From the cell containing the given text, extract its center point as [X, Y] coordinate. 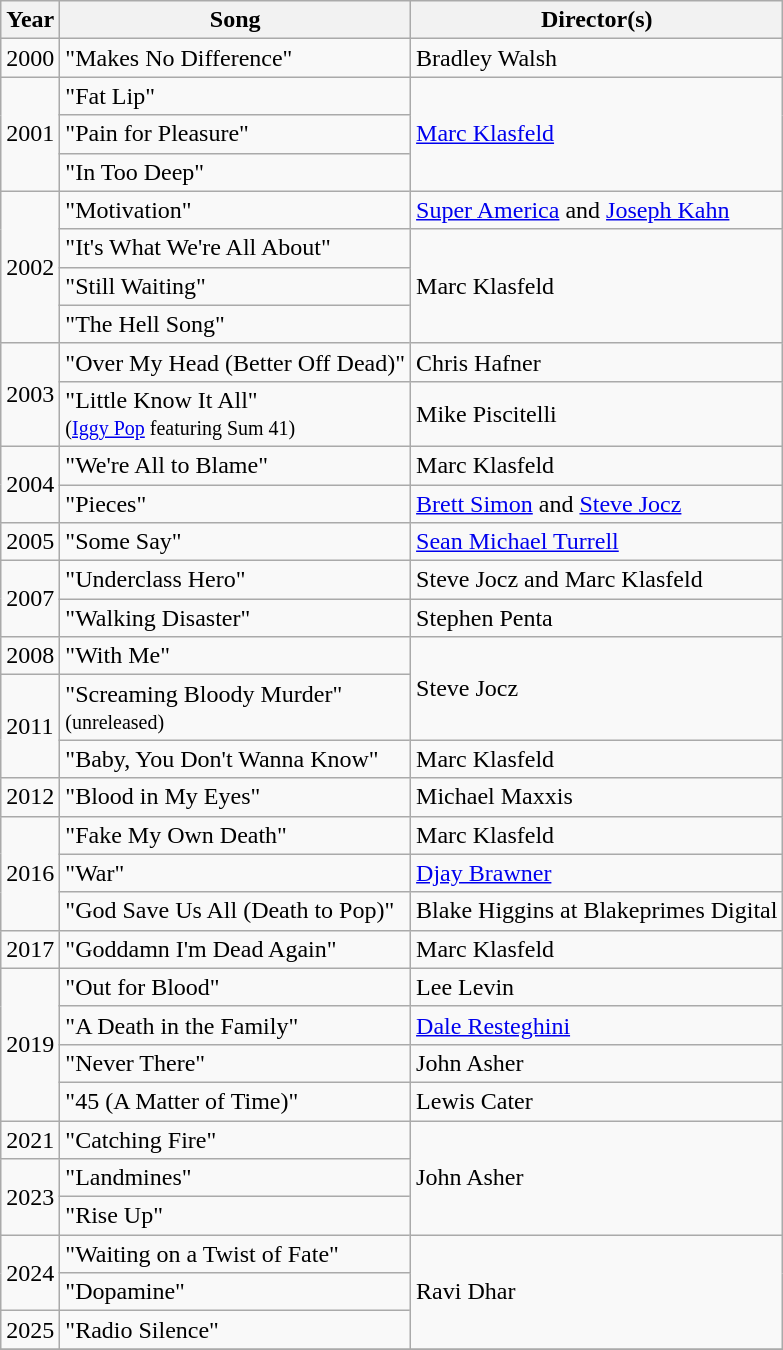
"Rise Up" [236, 1216]
Chris Hafner [597, 362]
"45 (A Matter of Time)" [236, 1101]
Lewis Cater [597, 1101]
Blake Higgins at Blakeprimes Digital [597, 911]
"Underclass Hero" [236, 580]
2021 [30, 1139]
"Still Waiting" [236, 286]
2007 [30, 599]
Djay Brawner [597, 873]
Director(s) [597, 20]
"God Save Us All (Death to Pop)" [236, 911]
2024 [30, 1273]
"Makes No Difference" [236, 58]
"Baby, You Don't Wanna Know" [236, 759]
Lee Levin [597, 987]
"Fake My Own Death" [236, 835]
2011 [30, 726]
2025 [30, 1330]
"Motivation" [236, 210]
Year [30, 20]
Sean Michael Turrell [597, 542]
Ravi Dhar [597, 1292]
Bradley Walsh [597, 58]
"We're All to Blame" [236, 465]
"Walking Disaster" [236, 618]
Super America and Joseph Kahn [597, 210]
"A Death in the Family" [236, 1025]
"It's What We're All About" [236, 248]
"Pain for Pleasure" [236, 134]
"Screaming Bloody Murder"(unreleased) [236, 708]
Brett Simon and Steve Jocz [597, 503]
"Radio Silence" [236, 1330]
2019 [30, 1044]
Steve Jocz and Marc Klasfeld [597, 580]
2008 [30, 656]
Song [236, 20]
"Pieces" [236, 503]
2005 [30, 542]
"Over My Head (Better Off Dead)" [236, 362]
2002 [30, 267]
2001 [30, 134]
2012 [30, 797]
2000 [30, 58]
"Dopamine" [236, 1292]
2004 [30, 484]
Mike Piscitelli [597, 414]
2017 [30, 949]
Steve Jocz [597, 688]
"Out for Blood" [236, 987]
"Waiting on a Twist of Fate" [236, 1254]
"Goddamn I'm Dead Again" [236, 949]
"War" [236, 873]
2016 [30, 873]
Dale Resteghini [597, 1025]
"Landmines" [236, 1178]
2003 [30, 394]
Stephen Penta [597, 618]
2023 [30, 1197]
"Catching Fire" [236, 1139]
"Fat Lip" [236, 96]
"The Hell Song" [236, 324]
"Little Know It All"(Iggy Pop featuring Sum 41) [236, 414]
Michael Maxxis [597, 797]
"With Me" [236, 656]
"Some Say" [236, 542]
"Blood in My Eyes" [236, 797]
"In Too Deep" [236, 172]
"Never There" [236, 1063]
